Detect which cell encompasses the target text, then output its (x, y) center coordinate. 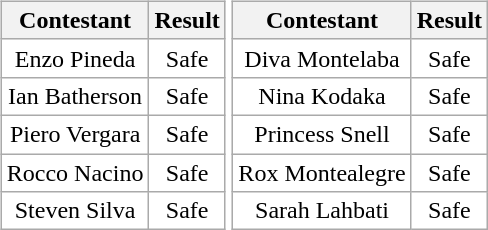
Steven Silva (75, 211)
Nina Kodaka (322, 96)
Sarah Lahbati (322, 211)
Enzo Pineda (75, 58)
Rox Montealegre (322, 173)
Princess Snell (322, 134)
Piero Vergara (75, 134)
Diva Montelaba (322, 58)
Rocco Nacino (75, 173)
Ian Batherson (75, 96)
